Capture the cell that displays the provided text and extract its (x, y) central coordinate. 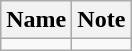
Name (36, 20)
Note (102, 20)
